Provide the [X, Y] coordinate of the cell's center where the given text is located.  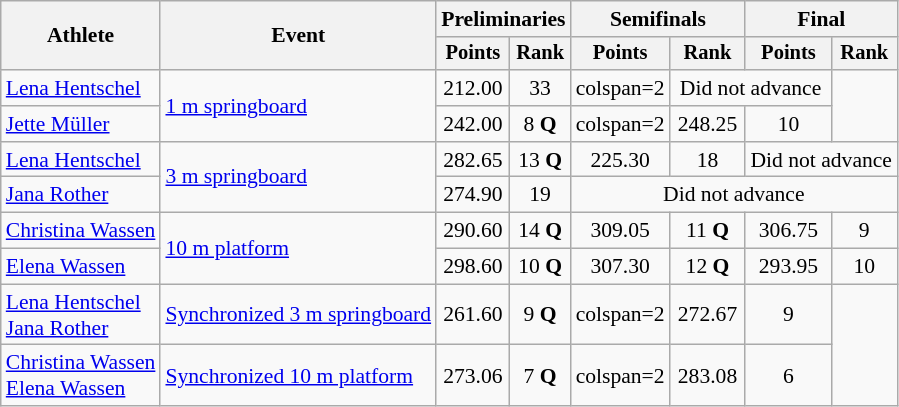
282.65 [473, 160]
12 Q [708, 267]
309.05 [620, 231]
7 Q [540, 376]
290.60 [473, 231]
Jana Rother [81, 195]
293.95 [788, 267]
8 Q [540, 124]
212.00 [473, 88]
Event [298, 36]
273.06 [473, 376]
248.25 [708, 124]
274.90 [473, 195]
18 [708, 160]
307.30 [620, 267]
242.00 [473, 124]
Synchronized 10 m platform [298, 376]
Athlete [81, 36]
Jette Müller [81, 124]
Synchronized 3 m springboard [298, 314]
272.67 [708, 314]
Final [821, 19]
13 Q [540, 160]
3 m springboard [298, 178]
33 [540, 88]
306.75 [788, 231]
261.60 [473, 314]
1 m springboard [298, 106]
14 Q [540, 231]
Christina Wassen [81, 231]
Elena Wassen [81, 267]
Preliminaries [503, 19]
298.60 [473, 267]
Lena HentschelJana Rother [81, 314]
11 Q [708, 231]
283.08 [708, 376]
6 [788, 376]
9 Q [540, 314]
10 Q [540, 267]
225.30 [620, 160]
10 m platform [298, 248]
Semifinals [658, 19]
Christina WassenElena Wassen [81, 376]
19 [540, 195]
